Locate the cell with the specified text and output its (X, Y) center coordinate. 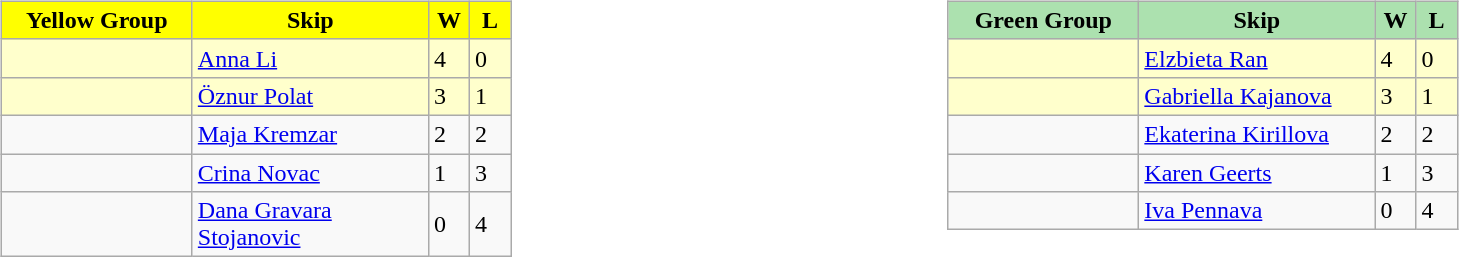
Maja Kremzar (310, 134)
Green Group (1044, 20)
Crina Novac (310, 173)
Dana Gravara Stojanovic (310, 224)
Ekaterina Kirillova (1257, 134)
Yellow Group (96, 20)
Anna Li (310, 58)
Öznur Polat (310, 96)
Elzbieta Ran (1257, 58)
Gabriella Kajanova (1257, 96)
Iva Pennava (1257, 211)
Karen Geerts (1257, 173)
